Provide the (X, Y) coordinate of the cell's center where the given text is located.  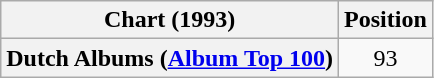
93 (386, 58)
Dutch Albums (Album Top 100) (170, 58)
Chart (1993) (170, 20)
Position (386, 20)
